Detect which cell encompasses the target text, then output its [x, y] center coordinate. 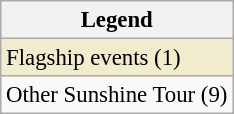
Other Sunshine Tour (9) [117, 95]
Legend [117, 20]
Flagship events (1) [117, 58]
